For the text-containing cell, return its midpoint in (x, y) coordinate format. 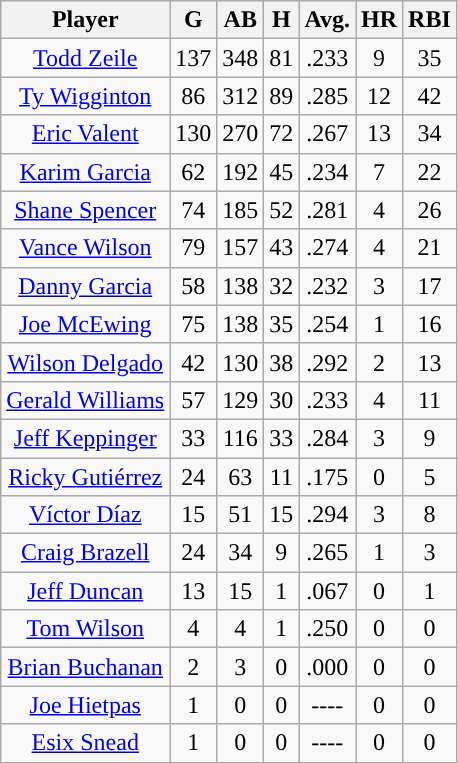
185 (240, 210)
192 (240, 172)
G (194, 20)
.267 (328, 134)
.232 (328, 286)
30 (282, 400)
270 (240, 134)
Todd Zeile (86, 58)
Avg. (328, 20)
.000 (328, 667)
.292 (328, 362)
Player (86, 20)
45 (282, 172)
.265 (328, 553)
Gerald Williams (86, 400)
H (282, 20)
.234 (328, 172)
Shane Spencer (86, 210)
58 (194, 286)
22 (430, 172)
129 (240, 400)
38 (282, 362)
Craig Brazell (86, 553)
AB (240, 20)
HR (380, 20)
157 (240, 248)
Brian Buchanan (86, 667)
Eric Valent (86, 134)
Víctor Díaz (86, 515)
75 (194, 324)
.294 (328, 515)
81 (282, 58)
Ty Wigginton (86, 96)
5 (430, 477)
21 (430, 248)
.250 (328, 629)
Esix Snead (86, 743)
Wilson Delgado (86, 362)
72 (282, 134)
Joe McEwing (86, 324)
.175 (328, 477)
63 (240, 477)
116 (240, 438)
.254 (328, 324)
57 (194, 400)
.285 (328, 96)
Jeff Duncan (86, 591)
.274 (328, 248)
Tom Wilson (86, 629)
Joe Hietpas (86, 705)
348 (240, 58)
RBI (430, 20)
74 (194, 210)
16 (430, 324)
Danny Garcia (86, 286)
52 (282, 210)
79 (194, 248)
8 (430, 515)
32 (282, 286)
Ricky Gutiérrez (86, 477)
7 (380, 172)
137 (194, 58)
.067 (328, 591)
312 (240, 96)
Jeff Keppinger (86, 438)
Karim Garcia (86, 172)
86 (194, 96)
.281 (328, 210)
17 (430, 286)
51 (240, 515)
26 (430, 210)
.284 (328, 438)
62 (194, 172)
Vance Wilson (86, 248)
89 (282, 96)
43 (282, 248)
12 (380, 96)
